Extract the [x, y] coordinate from the center of the cell holding the provided text.  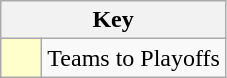
Teams to Playoffs [134, 58]
Key [114, 20]
